Scan for the cell matching the given text and deliver its (x, y) coordinate at center. 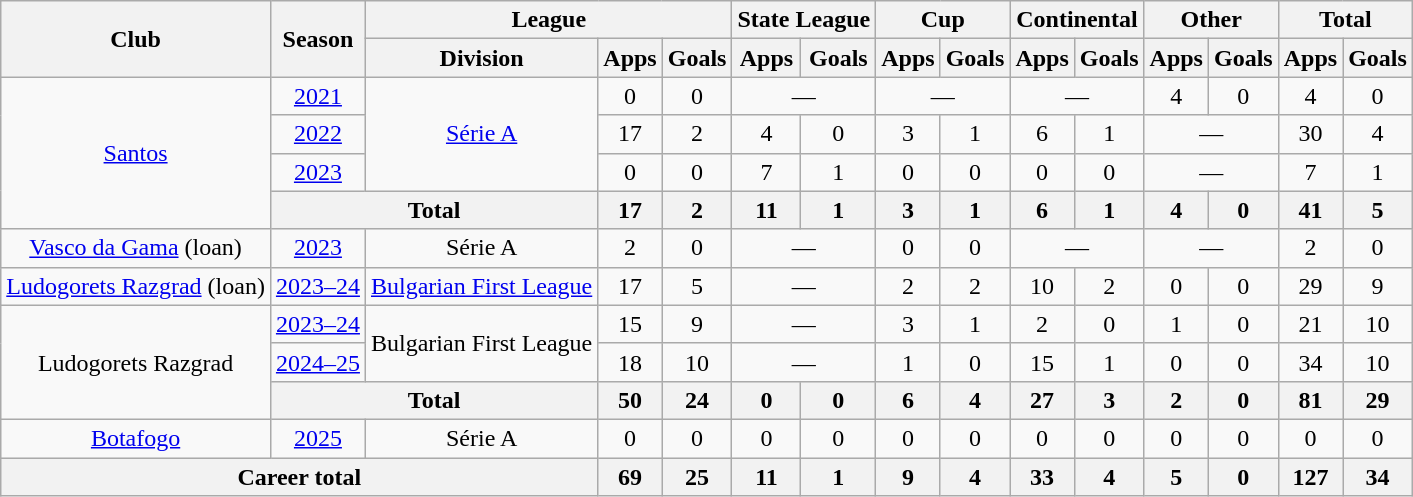
69 (630, 477)
Other (1211, 20)
Ludogorets Razgrad (loan) (136, 286)
League (548, 20)
Ludogorets Razgrad (136, 362)
21 (1310, 324)
2025 (318, 438)
33 (1042, 477)
Cup (943, 20)
127 (1310, 477)
State League (804, 20)
2024–25 (318, 362)
Botafogo (136, 438)
18 (630, 362)
50 (630, 400)
27 (1042, 400)
81 (1310, 400)
Career total (300, 477)
30 (1310, 134)
Vasco da Gama (loan) (136, 248)
24 (697, 400)
41 (1310, 210)
Season (318, 39)
Continental (1077, 20)
Club (136, 39)
Division (481, 58)
2022 (318, 134)
2021 (318, 96)
Santos (136, 153)
25 (697, 477)
